Extract the (x, y) coordinate from the center of the cell holding the provided text.  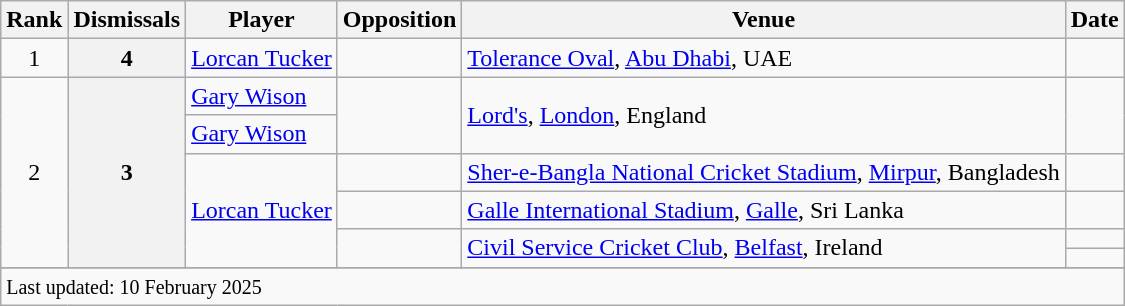
Opposition (399, 20)
3 (127, 172)
Tolerance Oval, Abu Dhabi, UAE (764, 58)
Last updated: 10 February 2025 (563, 286)
Date (1094, 20)
Rank (34, 20)
1 (34, 58)
Lord's, London, England (764, 115)
Galle International Stadium, Galle, Sri Lanka (764, 210)
Venue (764, 20)
Sher-e-Bangla National Cricket Stadium, Mirpur, Bangladesh (764, 172)
2 (34, 172)
Civil Service Cricket Club, Belfast, Ireland (764, 248)
Dismissals (127, 20)
4 (127, 58)
Player (262, 20)
